Identify which cell holds the provided text, then report its (X, Y) central coordinate. 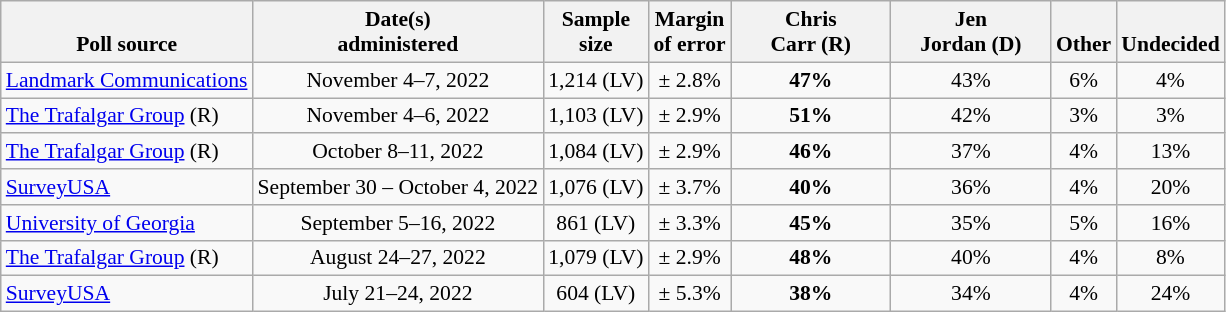
Samplesize (596, 32)
University of Georgia (127, 223)
ChrisCarr (R) (811, 32)
Date(s)administered (398, 32)
1,079 (LV) (596, 258)
Poll source (127, 32)
± 2.8% (689, 80)
46% (811, 152)
1,214 (LV) (596, 80)
48% (811, 258)
38% (811, 294)
861 (LV) (596, 223)
JenJordan (D) (971, 32)
Undecided (1170, 32)
July 21–24, 2022 (398, 294)
Other (1084, 32)
35% (971, 223)
1,084 (LV) (596, 152)
51% (811, 116)
45% (811, 223)
34% (971, 294)
November 4–7, 2022 (398, 80)
± 3.3% (689, 223)
8% (1170, 258)
September 5–16, 2022 (398, 223)
6% (1084, 80)
1,103 (LV) (596, 116)
± 3.7% (689, 187)
604 (LV) (596, 294)
5% (1084, 223)
43% (971, 80)
20% (1170, 187)
47% (811, 80)
13% (1170, 152)
1,076 (LV) (596, 187)
Marginof error (689, 32)
August 24–27, 2022 (398, 258)
November 4–6, 2022 (398, 116)
October 8–11, 2022 (398, 152)
Landmark Communications (127, 80)
24% (1170, 294)
36% (971, 187)
± 5.3% (689, 294)
37% (971, 152)
16% (1170, 223)
42% (971, 116)
September 30 – October 4, 2022 (398, 187)
